Find where the given text appears and provide that cell's center as (x, y) coordinate. 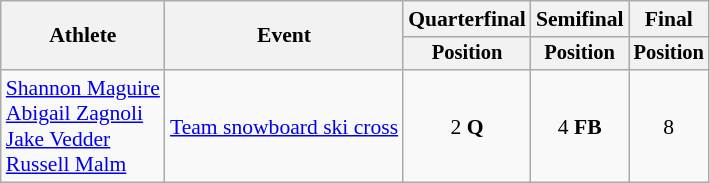
Quarterfinal (467, 19)
Shannon MaguireAbigail ZagnoliJake VedderRussell Malm (83, 126)
Final (669, 19)
Event (284, 36)
8 (669, 126)
Team snowboard ski cross (284, 126)
Semifinal (580, 19)
2 Q (467, 126)
4 FB (580, 126)
Athlete (83, 36)
